Search for the cell housing the specified text and yield its (X, Y) center coordinate. 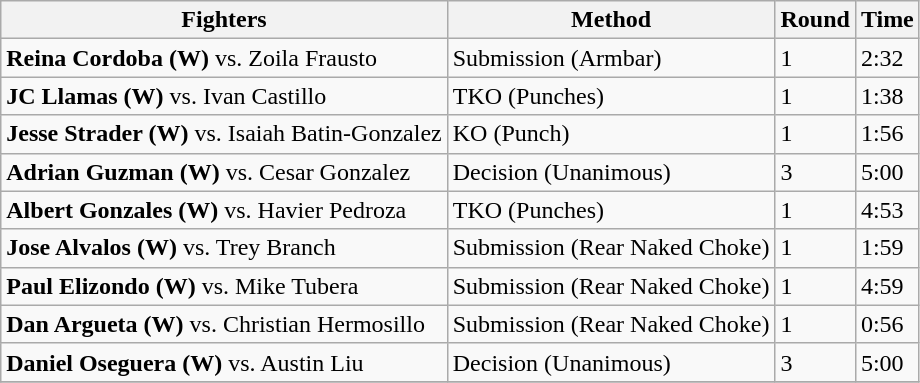
Jose Alvalos (W) vs. Trey Branch (224, 248)
Dan Argueta (W) vs. Christian Hermosillo (224, 324)
1:56 (887, 134)
Time (887, 20)
Jesse Strader (W) vs. Isaiah Batin-Gonzalez (224, 134)
Submission (Armbar) (611, 58)
Round (815, 20)
1:38 (887, 96)
Reina Cordoba (W) vs. Zoila Frausto (224, 58)
JC Llamas (W) vs. Ivan Castillo (224, 96)
Fighters (224, 20)
Albert Gonzales (W) vs. Havier Pedroza (224, 210)
2:32 (887, 58)
KO (Punch) (611, 134)
4:59 (887, 286)
4:53 (887, 210)
Adrian Guzman (W) vs. Cesar Gonzalez (224, 172)
Paul Elizondo (W) vs. Mike Tubera (224, 286)
0:56 (887, 324)
Method (611, 20)
Daniel Oseguera (W) vs. Austin Liu (224, 362)
1:59 (887, 248)
